Output the (X, Y) coordinate of the center of the cell containing the given text.  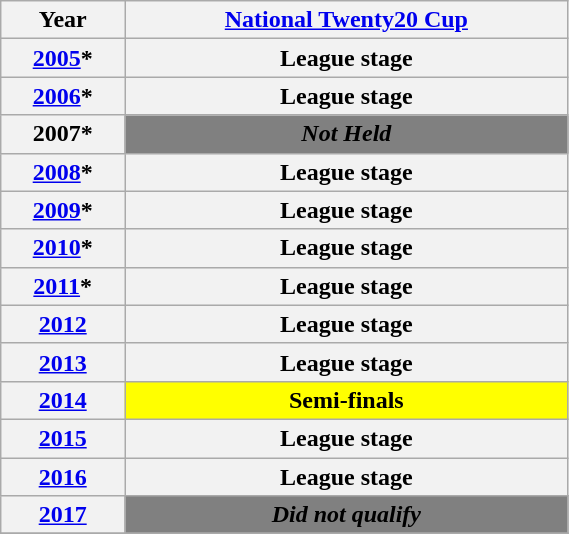
2015 (63, 438)
Semi-finals (346, 400)
2012 (63, 324)
2010* (63, 248)
National Twenty20 Cup (346, 20)
Year (63, 20)
Not Held (346, 134)
2014 (63, 400)
2017 (63, 515)
2006* (63, 96)
2009* (63, 210)
2007* (63, 134)
Did not qualify (346, 515)
2013 (63, 362)
2016 (63, 477)
2005* (63, 58)
2011* (63, 286)
2008* (63, 172)
